Find where the given text appears and provide that cell's center as [X, Y] coordinate. 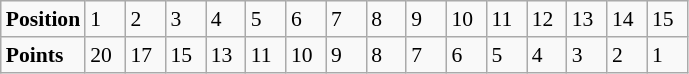
17 [145, 55]
12 [547, 19]
Position [43, 19]
14 [627, 19]
20 [105, 55]
Points [43, 55]
